Capture the cell that displays the provided text and extract its (X, Y) central coordinate. 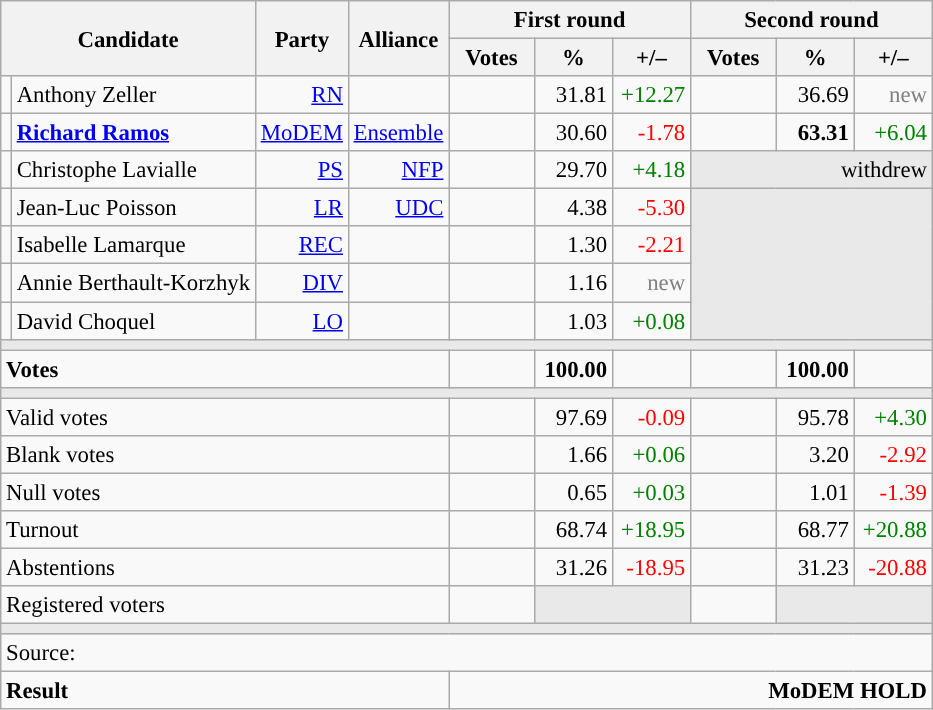
3.20 (815, 455)
+0.06 (651, 455)
Christophe Lavialle (133, 170)
Registered voters (225, 605)
29.70 (573, 170)
31.23 (815, 567)
Annie Berthault-Korzhyk (133, 283)
+0.08 (651, 321)
Source: (467, 653)
63.31 (815, 133)
+20.88 (893, 530)
DIV (302, 283)
-5.30 (651, 208)
Jean-Luc Poisson (133, 208)
LO (302, 321)
1.30 (573, 245)
-18.95 (651, 567)
NFP (398, 170)
97.69 (573, 417)
-20.88 (893, 567)
0.65 (573, 492)
PS (302, 170)
MoDEM (302, 133)
36.69 (815, 95)
68.74 (573, 530)
David Choquel (133, 321)
+6.04 (893, 133)
Blank votes (225, 455)
-2.21 (651, 245)
-2.92 (893, 455)
31.81 (573, 95)
-0.09 (651, 417)
Richard Ramos (133, 133)
95.78 (815, 417)
Second round (811, 20)
1.16 (573, 283)
UDC (398, 208)
Alliance (398, 38)
+4.30 (893, 417)
Candidate (128, 38)
-1.39 (893, 492)
Ensemble (398, 133)
REC (302, 245)
Turnout (225, 530)
+0.03 (651, 492)
31.26 (573, 567)
1.01 (815, 492)
+4.18 (651, 170)
Valid votes (225, 417)
4.38 (573, 208)
30.60 (573, 133)
Result (225, 691)
68.77 (815, 530)
RN (302, 95)
+18.95 (651, 530)
1.66 (573, 455)
Anthony Zeller (133, 95)
MoDEM HOLD (691, 691)
Null votes (225, 492)
LR (302, 208)
Party (302, 38)
1.03 (573, 321)
First round (570, 20)
withdrew (811, 170)
Isabelle Lamarque (133, 245)
Abstentions (225, 567)
-1.78 (651, 133)
+12.27 (651, 95)
